Return the (x, y) coordinate for the center point of the cell that contains the specified text.  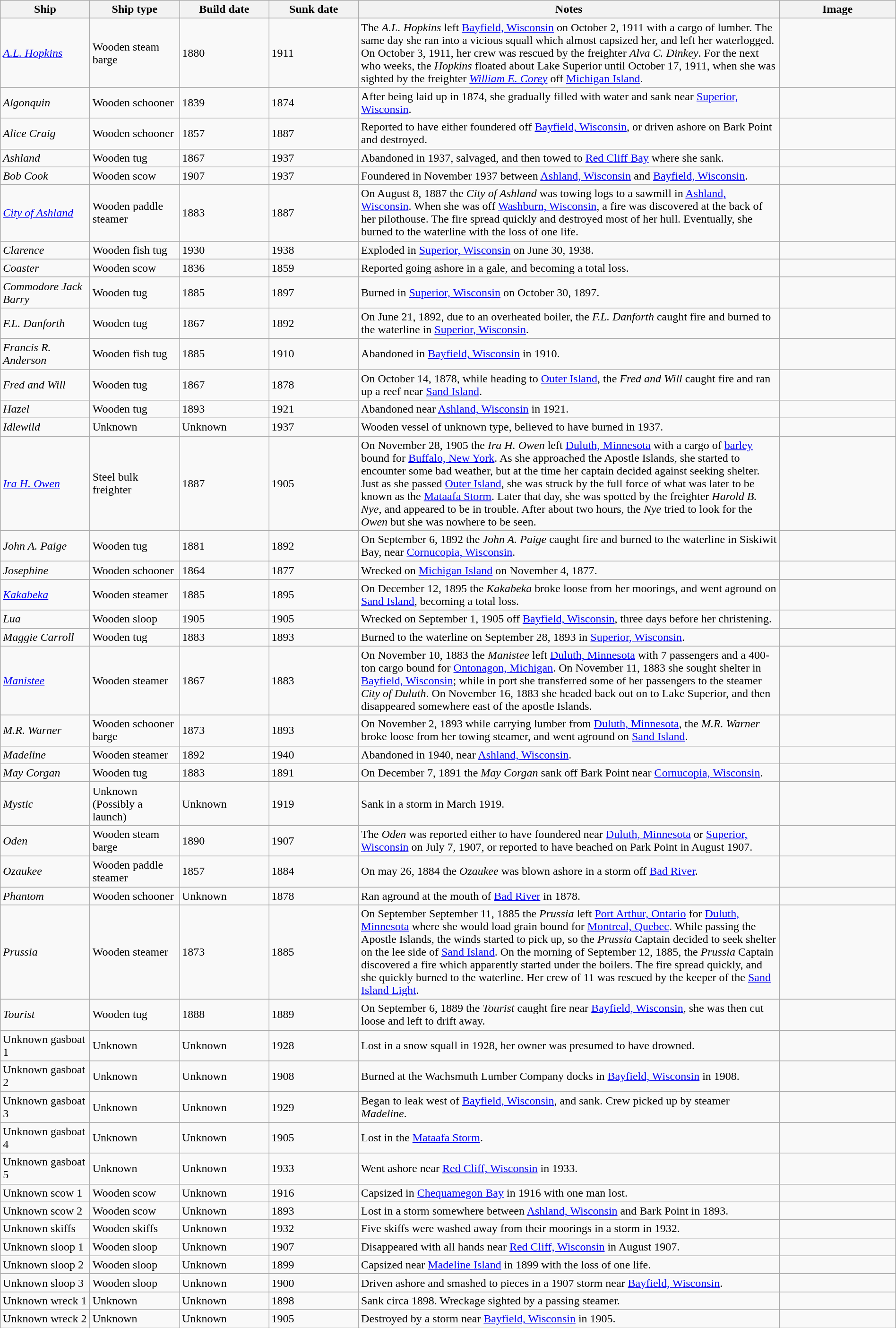
Unknown gasboat 5 (45, 1168)
1899 (314, 1265)
Wrecked on Michigan Island on November 4, 1877. (569, 570)
1839 (224, 103)
1911 (314, 53)
Prussia (45, 952)
Unknown sloop 1 (45, 1247)
1836 (224, 268)
1895 (314, 595)
1889 (314, 1015)
Burned in Superior, Wisconsin on October 30, 1897. (569, 292)
Unknown wreck 2 (45, 1319)
Lost in a storm somewhere between Ashland, Wisconsin and Bark Point in 1893. (569, 1211)
Unknown (Possibly a launch) (134, 803)
Algonquin (45, 103)
Idlewild (45, 427)
Unknown gasboat 1 (45, 1045)
On September 6, 1889 the Tourist caught fire near Bayfield, Wisconsin, she was then cut loose and left to drift away. (569, 1015)
On December 7, 1891 the May Corgan sank off Bark Point near Cornucopia, Wisconsin. (569, 773)
Ashland (45, 158)
Wooden schooner barge (134, 731)
F.L. Danforth (45, 323)
Wooden vessel of unknown type, believed to have burned in 1937. (569, 427)
Hazel (45, 409)
Madeline (45, 755)
On December 12, 1895 the Kakabeka broke loose from her moorings, and went aground on Sand Island, becoming a total loss. (569, 595)
Oden (45, 840)
1884 (314, 871)
Unknown scow 1 (45, 1193)
1874 (314, 103)
Wooden skiffs (134, 1229)
Abandoned in 1937, salvaged, and then towed to Red Cliff Bay where she sank. (569, 158)
1897 (314, 292)
City of Ashland (45, 213)
Commodore Jack Barry (45, 292)
Began to leak west of Bayfield, Wisconsin, and sank. Crew picked up by steamer Madeline. (569, 1107)
1880 (224, 53)
Lost in a snow squall in 1928, her owner was presumed to have drowned. (569, 1045)
John A. Paige (45, 546)
Foundered in November 1937 between Ashland, Wisconsin and Bayfield, Wisconsin. (569, 176)
1888 (224, 1015)
Notes (569, 9)
Ran aground at the mouth of Bad River in 1878. (569, 896)
Abandoned near Ashland, Wisconsin in 1921. (569, 409)
1930 (224, 250)
Steel bulk freighter (134, 483)
Ship (45, 9)
1929 (314, 1107)
Reported to have either foundered off Bayfield, Wisconsin, or driven ashore on Bark Point and destroyed. (569, 133)
Wrecked on September 1, 1905 off Bayfield, Wisconsin, three days before her christening. (569, 619)
Josephine (45, 570)
Coaster (45, 268)
1900 (314, 1283)
Unknown gasboat 3 (45, 1107)
Bob Cook (45, 176)
Lost in the Mataafa Storm. (569, 1138)
1891 (314, 773)
Five skiffs were washed away from their moorings in a storm in 1932. (569, 1229)
A.L. Hopkins (45, 53)
Unknown sloop 3 (45, 1283)
Clarence (45, 250)
Mystic (45, 803)
Fred and Will (45, 385)
1908 (314, 1077)
Lua (45, 619)
Sank circa 1898. Wreckage sighted by a passing steamer. (569, 1301)
Sunk date (314, 9)
After being laid up in 1874, she gradually filled with water and sank near Superior, Wisconsin. (569, 103)
1864 (224, 570)
Unknown skiffs (45, 1229)
Went ashore near Red Cliff, Wisconsin in 1933. (569, 1168)
1898 (314, 1301)
Maggie Carroll (45, 637)
Destroyed by a storm near Bayfield, Wisconsin in 1905. (569, 1319)
Manistee (45, 681)
Unknown gasboat 2 (45, 1077)
1933 (314, 1168)
Capsized near Madeline Island in 1899 with the loss of one life. (569, 1265)
1938 (314, 250)
1890 (224, 840)
On September 6, 1892 the John A. Paige caught fire and burned to the waterline in Siskiwit Bay, near Cornucopia, Wisconsin. (569, 546)
1928 (314, 1045)
Abandoned in Bayfield, Wisconsin in 1910. (569, 354)
On may 26, 1884 the Ozaukee was blown ashore in a storm off Bad River. (569, 871)
Disappeared with all hands near Red Cliff, Wisconsin in August 1907. (569, 1247)
On October 14, 1878, while heading to Outer Island, the Fred and Will caught fire and ran up a reef near Sand Island. (569, 385)
1910 (314, 354)
Ozaukee (45, 871)
Ira H. Owen (45, 483)
Burned to the waterline on September 28, 1893 in Superior, Wisconsin. (569, 637)
1881 (224, 546)
1921 (314, 409)
1916 (314, 1193)
Burned at the Wachsmuth Lumber Company docks in Bayfield, Wisconsin in 1908. (569, 1077)
1919 (314, 803)
1940 (314, 755)
Driven ashore and smashed to pieces in a 1907 storm near Bayfield, Wisconsin. (569, 1283)
Reported going ashore in a gale, and becoming a total loss. (569, 268)
Phantom (45, 896)
May Corgan (45, 773)
Francis R. Anderson (45, 354)
Tourist (45, 1015)
1859 (314, 268)
1932 (314, 1229)
Abandoned in 1940, near Ashland, Wisconsin. (569, 755)
Ship type (134, 9)
Image (837, 9)
Unknown scow 2 (45, 1211)
1877 (314, 570)
Build date (224, 9)
On June 21, 1892, due to an overheated boiler, the F.L. Danforth caught fire and burned to the waterline in Superior, Wisconsin. (569, 323)
Kakabeka (45, 595)
Capsized in Chequamegon Bay in 1916 with one man lost. (569, 1193)
Alice Craig (45, 133)
M.R. Warner (45, 731)
Unknown gasboat 4 (45, 1138)
Unknown sloop 2 (45, 1265)
Unknown wreck 1 (45, 1301)
Sank in a storm in March 1919. (569, 803)
Exploded in Superior, Wisconsin on June 30, 1938. (569, 250)
